Capture the cell that displays the provided text and extract its [X, Y] central coordinate. 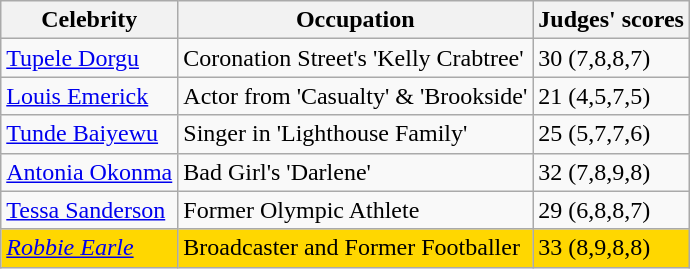
25 (5,7,7,6) [612, 134]
Tessa Sanderson [90, 210]
Louis Emerick [90, 96]
Actor from 'Casualty' & 'Brookside' [356, 96]
Occupation [356, 20]
Broadcaster and Former Footballer [356, 248]
Former Olympic Athlete [356, 210]
30 (7,8,8,7) [612, 58]
32 (7,8,9,8) [612, 172]
Antonia Okonma [90, 172]
21 (4,5,7,5) [612, 96]
29 (6,8,8,7) [612, 210]
Bad Girl's 'Darlene' [356, 172]
Robbie Earle [90, 248]
33 (8,9,8,8) [612, 248]
Singer in 'Lighthouse Family' [356, 134]
Tunde Baiyewu [90, 134]
Tupele Dorgu [90, 58]
Coronation Street's 'Kelly Crabtree' [356, 58]
Judges' scores [612, 20]
Celebrity [90, 20]
